Search for the cell housing the specified text and yield its (x, y) center coordinate. 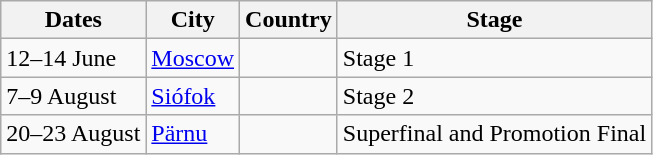
Siófok (193, 96)
Stage 2 (494, 96)
City (193, 20)
Stage 1 (494, 58)
Superfinal and Promotion Final (494, 134)
20–23 August (74, 134)
Moscow (193, 58)
Country (289, 20)
Dates (74, 20)
Stage (494, 20)
12–14 June (74, 58)
Pärnu (193, 134)
7–9 August (74, 96)
